Return (X, Y) of the center of cell containing provided text 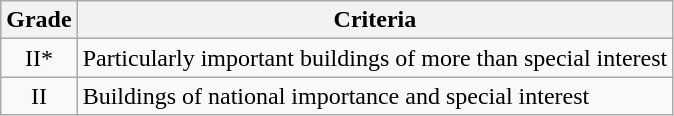
Grade (39, 20)
Buildings of national importance and special interest (375, 96)
Criteria (375, 20)
Particularly important buildings of more than special interest (375, 58)
II* (39, 58)
II (39, 96)
